Return the (x, y) coordinate for the center point of the cell that contains the specified text.  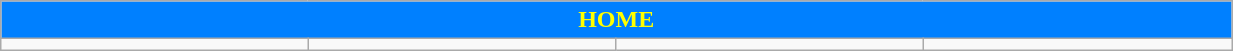
HOME (616, 20)
